Locate the cell with the specified text and output its (X, Y) center coordinate. 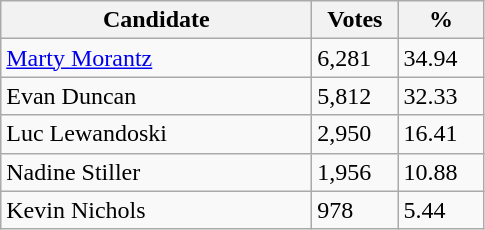
34.94 (441, 58)
Votes (355, 20)
Nadine Stiller (156, 172)
2,950 (355, 134)
10.88 (441, 172)
Candidate (156, 20)
16.41 (441, 134)
Luc Lewandoski (156, 134)
Kevin Nichols (156, 210)
32.33 (441, 96)
Marty Morantz (156, 58)
1,956 (355, 172)
978 (355, 210)
Evan Duncan (156, 96)
5.44 (441, 210)
5,812 (355, 96)
% (441, 20)
6,281 (355, 58)
